From the cell containing the given text, extract its center point as [x, y] coordinate. 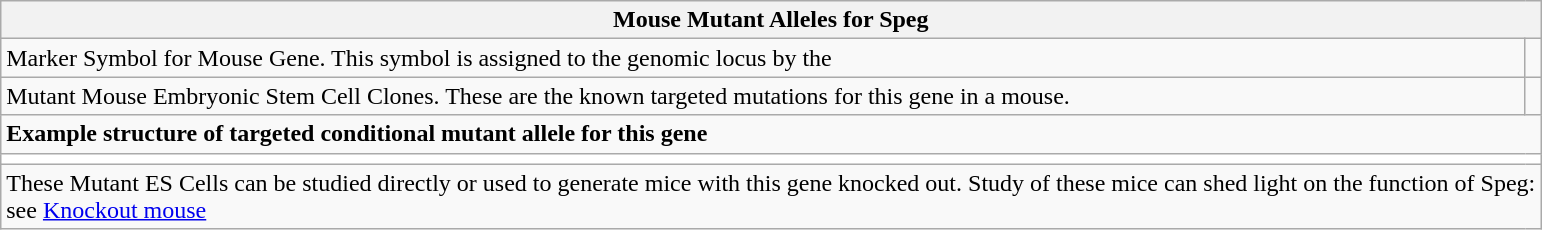
Mutant Mouse Embryonic Stem Cell Clones. These are the known targeted mutations for this gene in a mouse. [763, 96]
Example structure of targeted conditional mutant allele for this gene [771, 134]
Marker Symbol for Mouse Gene. This symbol is assigned to the genomic locus by the [763, 58]
Mouse Mutant Alleles for Speg [771, 20]
